Locate the cell with the specified text and output its (x, y) center coordinate. 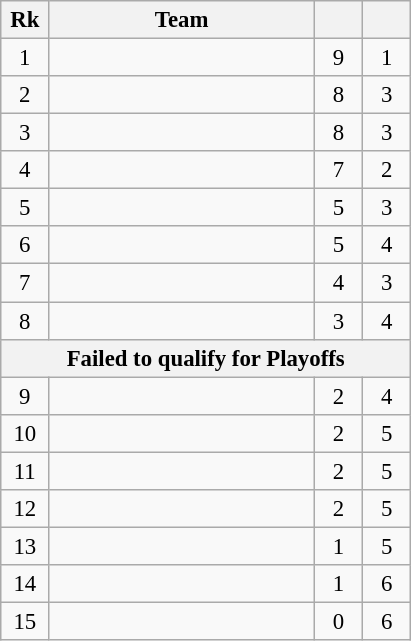
0 (338, 621)
15 (25, 621)
Failed to qualify for Playoffs (206, 358)
11 (25, 471)
14 (25, 584)
12 (25, 509)
Team (182, 20)
13 (25, 546)
Rk (25, 20)
10 (25, 433)
